Pinpoint the cell where the given text exists, returning its [X, Y] midpoint coordinate. 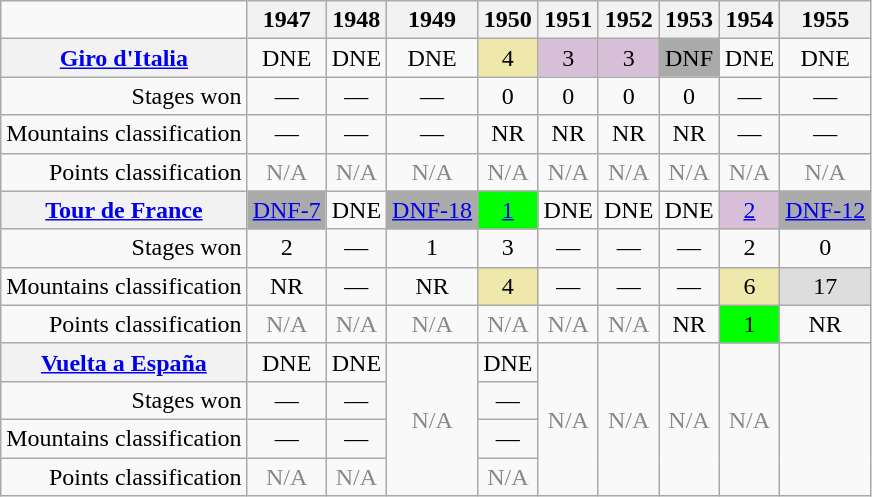
17 [826, 286]
Vuelta a España [124, 362]
DNF [689, 58]
1955 [826, 20]
1953 [689, 20]
1947 [286, 20]
Giro d'Italia [124, 58]
1952 [628, 20]
DNF-7 [286, 210]
DNF-18 [432, 210]
Tour de France [124, 210]
1948 [356, 20]
6 [749, 286]
1949 [432, 20]
1951 [568, 20]
1954 [749, 20]
DNF-12 [826, 210]
1950 [508, 20]
